Scan for the cell matching the given text and deliver its (x, y) coordinate at center. 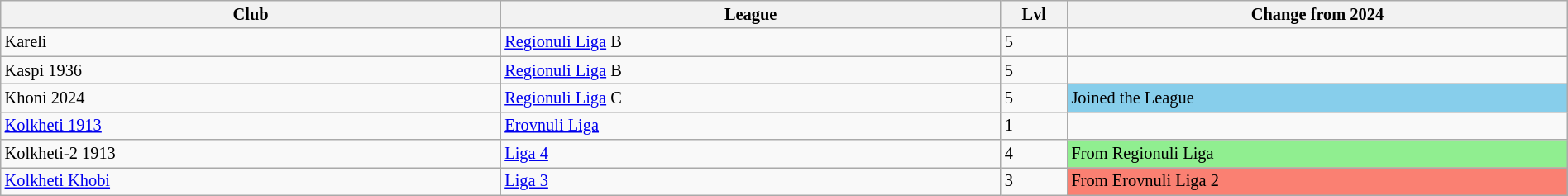
Liga 4 (751, 154)
Lvl (1034, 14)
Change from 2024 (1318, 14)
3 (1034, 181)
Club (251, 14)
Kaspi 1936 (251, 70)
League (751, 14)
Joined the League (1318, 98)
Liga 3 (751, 181)
Kolkheti-2 1913 (251, 154)
Erovnuli Liga (751, 126)
From Erovnuli Liga 2 (1318, 181)
Kolkheti 1913 (251, 126)
Kareli (251, 42)
4 (1034, 154)
1 (1034, 126)
From Regionuli Liga (1318, 154)
Regionuli Liga C (751, 98)
Kolkheti Khobi (251, 181)
Khoni 2024 (251, 98)
